Locate the cell with the specified text and output its (X, Y) center coordinate. 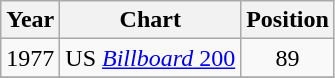
Year (30, 20)
Chart (150, 20)
1977 (30, 58)
89 (288, 58)
US Billboard 200 (150, 58)
Position (288, 20)
